Search for the cell housing the specified text and yield its (x, y) center coordinate. 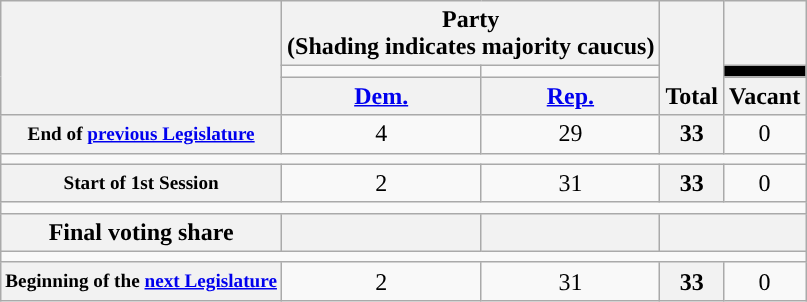
Total (692, 58)
Party (Shading indicates majority caucus) (471, 34)
29 (570, 134)
Start of 1st Session (142, 183)
Vacant (764, 96)
4 (382, 134)
Rep. (570, 96)
End of previous Legislature (142, 134)
Beginning of the next Legislature (142, 281)
Final voting share (142, 232)
Dem. (382, 96)
